Determine the (x, y) coordinate at the center of the cell enclosing the given text.  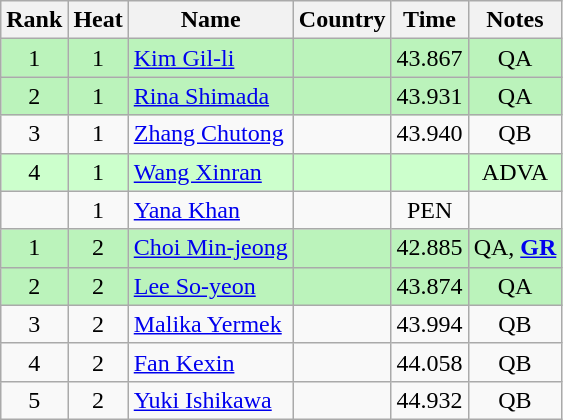
Yana Khan (210, 210)
43.940 (430, 134)
Name (210, 20)
44.932 (430, 400)
Lee So-yeon (210, 286)
Wang Xinran (210, 172)
Rank (34, 20)
5 (34, 400)
42.885 (430, 248)
43.931 (430, 96)
Fan Kexin (210, 362)
Zhang Chutong (210, 134)
Rina Shimada (210, 96)
43.867 (430, 58)
43.874 (430, 286)
QA, GR (515, 248)
43.994 (430, 324)
Kim Gil-li (210, 58)
PEN (430, 210)
Time (430, 20)
Notes (515, 20)
Yuki Ishikawa (210, 400)
Malika Yermek (210, 324)
Country (342, 20)
ADVA (515, 172)
Heat (98, 20)
Choi Min-jeong (210, 248)
44.058 (430, 362)
